Return the (x, y) coordinate for the center point of the cell that contains the specified text.  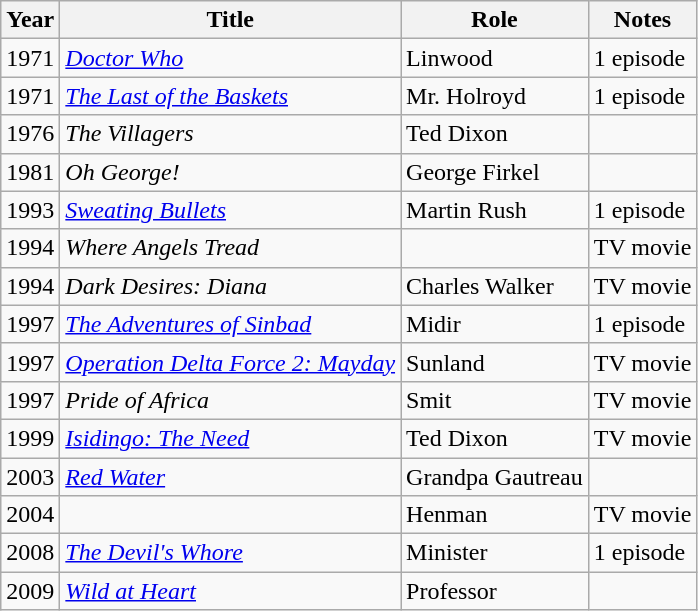
Grandpa Gautreau (495, 477)
1993 (30, 210)
Year (30, 20)
2009 (30, 591)
Henman (495, 515)
Professor (495, 591)
The Last of the Baskets (230, 96)
1976 (30, 134)
1999 (30, 438)
The Adventures of Sinbad (230, 324)
George Firkel (495, 172)
Title (230, 20)
2003 (30, 477)
The Villagers (230, 134)
Role (495, 20)
Isidingo: The Need (230, 438)
Sweating Bullets (230, 210)
Where Angels Tread (230, 248)
Martin Rush (495, 210)
Smit (495, 400)
Mr. Holroyd (495, 96)
2008 (30, 553)
Operation Delta Force 2: Mayday (230, 362)
Notes (642, 20)
Pride of Africa (230, 400)
Wild at Heart (230, 591)
The Devil's Whore (230, 553)
Doctor Who (230, 58)
Minister (495, 553)
Oh George! (230, 172)
Midir (495, 324)
1981 (30, 172)
Sunland (495, 362)
Linwood (495, 58)
Red Water (230, 477)
Dark Desires: Diana (230, 286)
Charles Walker (495, 286)
2004 (30, 515)
